From the cell containing the given text, extract its center point as (X, Y) coordinate. 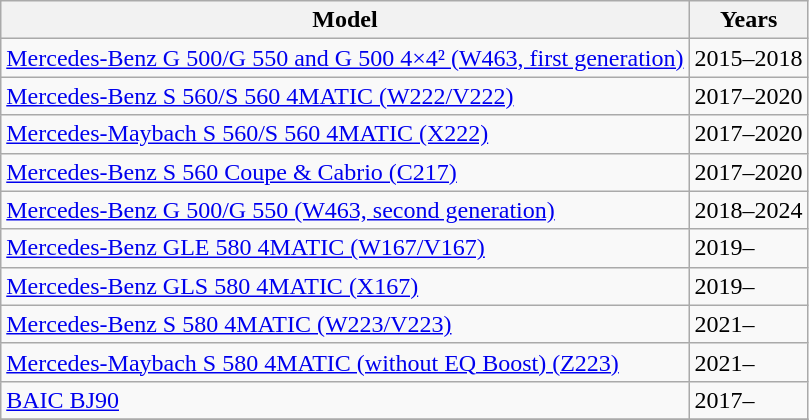
Mercedes-Benz GLS 580 4MATIC (X167) (345, 286)
BAIC BJ90 (345, 400)
Mercedes-Benz S 560 Coupe & Cabrio (C217) (345, 172)
Years (748, 20)
Model (345, 20)
2018–2024 (748, 210)
Mercedes-Maybach S 560/S 560 4MATIC (X222) (345, 134)
Mercedes-Benz S 580 4MATIC (W223/V223) (345, 324)
Mercedes-Benz G 500/G 550 (W463, second generation) (345, 210)
2017– (748, 400)
2015–2018 (748, 58)
Mercedes-Benz GLE 580 4MATIC (W167/V167) (345, 248)
Mercedes-Benz G 500/G 550 and G 500 4×4² (W463, first generation) (345, 58)
Mercedes-Benz S 560/S 560 4MATIC (W222/V222) (345, 96)
Mercedes-Maybach S 580 4MATIC (without EQ Boost) (Z223) (345, 362)
